Find where the given text appears and provide that cell's center as [X, Y] coordinate. 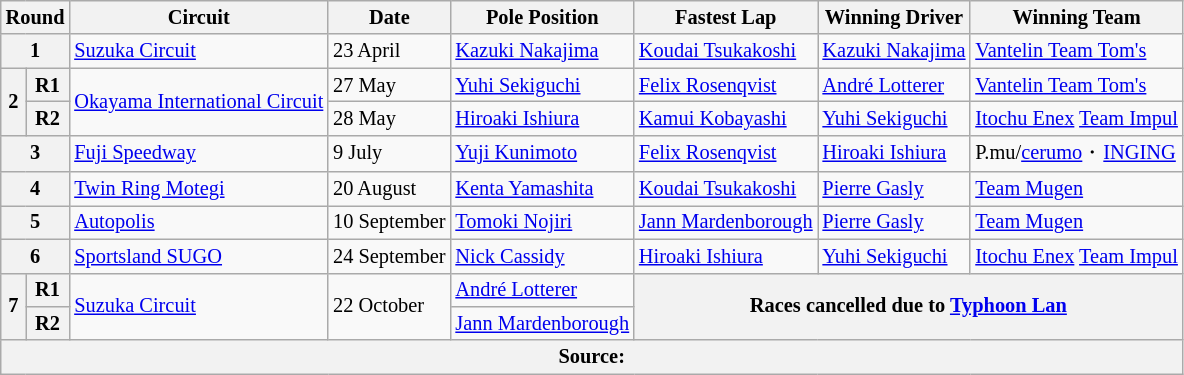
Round [36, 17]
24 September [389, 256]
9 July [389, 154]
Winning Driver [894, 17]
Twin Ring Motegi [198, 189]
Fuji Speedway [198, 154]
Winning Team [1076, 17]
2 [14, 102]
28 May [389, 118]
4 [36, 189]
Fastest Lap [726, 17]
5 [36, 222]
Source: [592, 357]
Okayama International Circuit [198, 102]
P.mu/cerumo・INGING [1076, 154]
Kamui Kobayashi [726, 118]
Date [389, 17]
Nick Cassidy [542, 256]
27 May [389, 85]
Yuji Kunimoto [542, 154]
10 September [389, 222]
1 [36, 51]
23 April [389, 51]
Pole Position [542, 17]
Sportsland SUGO [198, 256]
Circuit [198, 17]
Tomoki Nojiri [542, 222]
7 [14, 306]
Races cancelled due to Typhoon Lan [908, 306]
3 [36, 154]
22 October [389, 306]
20 August [389, 189]
Kenta Yamashita [542, 189]
Autopolis [198, 222]
6 [36, 256]
